Find where the given text appears and provide that cell's center as [x, y] coordinate. 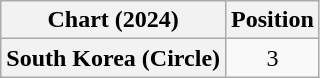
Chart (2024) [114, 20]
3 [273, 58]
South Korea (Circle) [114, 58]
Position [273, 20]
